Return the [x, y] coordinate for the center point of the cell that contains the specified text.  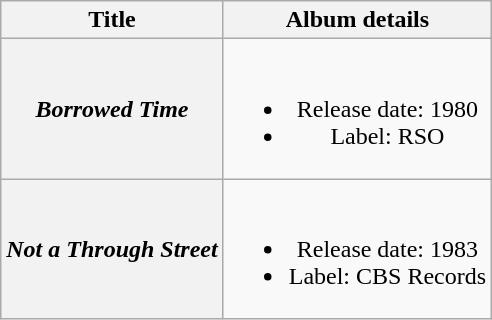
Album details [357, 20]
Title [112, 20]
Release date: 1983Label: CBS Records [357, 249]
Not a Through Street [112, 249]
Borrowed Time [112, 109]
Release date: 1980Label: RSO [357, 109]
